Extract the [x, y] coordinate from the center of the cell holding the provided text.  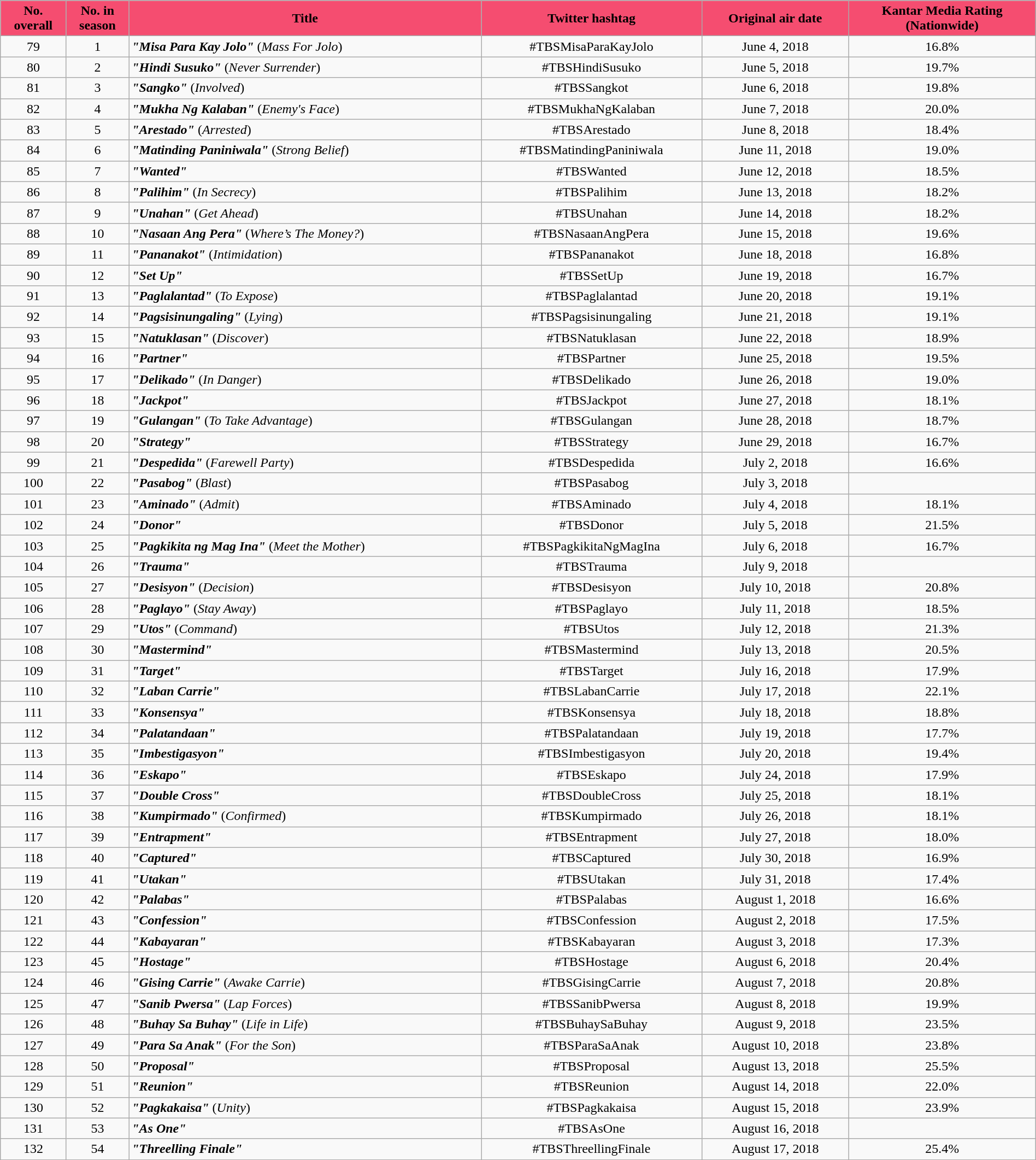
97 [33, 421]
10 [97, 233]
4 [97, 109]
"Partner" [305, 359]
"Mastermind" [305, 650]
#TBSCaptured [591, 858]
July 10, 2018 [775, 587]
#TBSProposal [591, 1066]
"Nasaan Ang Pera" (Where’s The Money?) [305, 233]
#TBSJackpot [591, 400]
79 [33, 46]
#TBSSanibPwersa [591, 1004]
113 [33, 754]
35 [97, 754]
"As One" [305, 1128]
July 4, 2018 [775, 504]
44 [97, 941]
"Hostage" [305, 962]
51 [97, 1087]
"Captured" [305, 858]
#TBSPalatandaan [591, 733]
#TBSDelikado [591, 379]
July 3, 2018 [775, 483]
118 [33, 858]
July 12, 2018 [775, 629]
19.8% [942, 88]
"Sangko" (Involved) [305, 88]
132 [33, 1149]
111 [33, 712]
"Pananakot" (Intimidation) [305, 254]
112 [33, 733]
"Double Cross" [305, 795]
No. inseason [97, 19]
123 [33, 962]
21.5% [942, 525]
47 [97, 1004]
92 [33, 317]
August 2, 2018 [775, 920]
#TBSKonsensya [591, 712]
#TBSImbestigasyon [591, 754]
32 [97, 692]
"Palatandaan" [305, 733]
"Konsensya" [305, 712]
14 [97, 317]
July 26, 2018 [775, 816]
#TBSNatuklasan [591, 338]
"Donor" [305, 525]
22.0% [942, 1087]
#TBSAsOne [591, 1128]
100 [33, 483]
88 [33, 233]
July 2, 2018 [775, 462]
19 [97, 421]
28 [97, 608]
106 [33, 608]
July 31, 2018 [775, 878]
"Palabas" [305, 899]
#TBSEntrapment [591, 837]
90 [33, 275]
19.6% [942, 233]
18.4% [942, 130]
#TBSSangkot [591, 88]
#TBSUtakan [591, 878]
"Gulangan" (To Take Advantage) [305, 421]
1 [97, 46]
20 [97, 442]
#TBSUtos [591, 629]
"Kabayaran" [305, 941]
109 [33, 671]
86 [33, 192]
18.9% [942, 338]
June 25, 2018 [775, 359]
23 [97, 504]
23.9% [942, 1108]
31 [97, 671]
June 7, 2018 [775, 109]
June 11, 2018 [775, 150]
#TBSKabayaran [591, 941]
"Confession" [305, 920]
119 [33, 878]
#TBSMukhaNgKalaban [591, 109]
August 13, 2018 [775, 1066]
"Entrapment" [305, 837]
#TBSSetUp [591, 275]
33 [97, 712]
July 11, 2018 [775, 608]
June 5, 2018 [775, 67]
#TBSMastermind [591, 650]
June 21, 2018 [775, 317]
#TBSNasaanAngPera [591, 233]
125 [33, 1004]
July 16, 2018 [775, 671]
"Utakan" [305, 878]
26 [97, 566]
"Paglalantad" (To Expose) [305, 296]
Kantar Media Rating(Nationwide) [942, 19]
117 [33, 837]
25.5% [942, 1066]
#TBSKumpirmado [591, 816]
August 17, 2018 [775, 1149]
103 [33, 546]
"Reunion" [305, 1087]
52 [97, 1108]
"Jackpot" [305, 400]
#TBSDesisyon [591, 587]
August 15, 2018 [775, 1108]
June 13, 2018 [775, 192]
"Wanted" [305, 171]
August 9, 2018 [775, 1024]
July 9, 2018 [775, 566]
"Imbestigasyon" [305, 754]
17.7% [942, 733]
21 [97, 462]
84 [33, 150]
48 [97, 1024]
"Eskapo" [305, 775]
August 16, 2018 [775, 1128]
"Utos" (Command) [305, 629]
July 30, 2018 [775, 858]
#TBSMatindingPaniniwala [591, 150]
June 6, 2018 [775, 88]
August 3, 2018 [775, 941]
41 [97, 878]
"Natuklasan" (Discover) [305, 338]
"Unahan" (Get Ahead) [305, 213]
82 [33, 109]
Title [305, 19]
June 4, 2018 [775, 46]
22 [97, 483]
#TBSDespedida [591, 462]
"Trauma" [305, 566]
June 19, 2018 [775, 275]
130 [33, 1108]
#TBSParaSaAnak [591, 1045]
126 [33, 1024]
54 [97, 1149]
"Pasabog" (Blast) [305, 483]
105 [33, 587]
"Arestado" (Arrested) [305, 130]
122 [33, 941]
99 [33, 462]
27 [97, 587]
8 [97, 192]
"Pagsisinungaling" (Lying) [305, 317]
127 [33, 1045]
121 [33, 920]
29 [97, 629]
49 [97, 1045]
August 7, 2018 [775, 983]
23.5% [942, 1024]
6 [97, 150]
"Aminado" (Admit) [305, 504]
June 18, 2018 [775, 254]
Original air date [775, 19]
July 19, 2018 [775, 733]
18.8% [942, 712]
#TBSReunion [591, 1087]
19.7% [942, 67]
"Desisyon" (Decision) [305, 587]
July 27, 2018 [775, 837]
July 6, 2018 [775, 546]
13 [97, 296]
August 8, 2018 [775, 1004]
131 [33, 1128]
June 15, 2018 [775, 233]
#TBSHostage [591, 962]
"Paglayo" (Stay Away) [305, 608]
34 [97, 733]
36 [97, 775]
129 [33, 1087]
"Gising Carrie" (Awake Carrie) [305, 983]
"Para Sa Anak" (For the Son) [305, 1045]
#TBSArestado [591, 130]
17.5% [942, 920]
2 [97, 67]
#TBSStrategy [591, 442]
July 24, 2018 [775, 775]
22.1% [942, 692]
August 14, 2018 [775, 1087]
91 [33, 296]
7 [97, 171]
18 [97, 400]
128 [33, 1066]
19.9% [942, 1004]
#TBSGulangan [591, 421]
"Mukha Ng Kalaban" (Enemy's Face) [305, 109]
June 29, 2018 [775, 442]
104 [33, 566]
45 [97, 962]
11 [97, 254]
#TBSPalabas [591, 899]
#TBSTrauma [591, 566]
17 [97, 379]
"Sanib Pwersa" (Lap Forces) [305, 1004]
June 27, 2018 [775, 400]
"Kumpirmado" (Confirmed) [305, 816]
#TBSEskapo [591, 775]
#TBSWanted [591, 171]
"Proposal" [305, 1066]
96 [33, 400]
19.4% [942, 754]
"Pagkakaisa" (Unity) [305, 1108]
July 18, 2018 [775, 712]
"Misa Para Kay Jolo" (Mass For Jolo) [305, 46]
25.4% [942, 1149]
42 [97, 899]
5 [97, 130]
16 [97, 359]
9 [97, 213]
#TBSMisaParaKayJolo [591, 46]
June 20, 2018 [775, 296]
37 [97, 795]
20.5% [942, 650]
July 5, 2018 [775, 525]
#TBSGisingCarrie [591, 983]
19.5% [942, 359]
3 [97, 88]
#TBSPananakot [591, 254]
20.4% [942, 962]
#TBSPalihim [591, 192]
110 [33, 692]
July 13, 2018 [775, 650]
101 [33, 504]
#TBSDoubleCross [591, 795]
108 [33, 650]
"Matinding Paniniwala" (Strong Belief) [305, 150]
June 8, 2018 [775, 130]
#TBSConfession [591, 920]
85 [33, 171]
"Laban Carrie" [305, 692]
116 [33, 816]
#TBSDonor [591, 525]
23.8% [942, 1045]
#TBSPaglalantad [591, 296]
83 [33, 130]
Twitter hashtag [591, 19]
"Hindi Susuko" (Never Surrender) [305, 67]
12 [97, 275]
81 [33, 88]
"Threelling Finale" [305, 1149]
"Despedida" (Farewell Party) [305, 462]
38 [97, 816]
"Pagkikita ng Mag Ina" (Meet the Mother) [305, 546]
94 [33, 359]
#TBSHindiSusuko [591, 67]
#TBSBuhaySaBuhay [591, 1024]
115 [33, 795]
#TBSPaglayo [591, 608]
#TBSPasabog [591, 483]
June 22, 2018 [775, 338]
"Strategy" [305, 442]
98 [33, 442]
June 12, 2018 [775, 171]
#TBSUnahan [591, 213]
114 [33, 775]
#TBSLabanCarrie [591, 692]
16.9% [942, 858]
18.7% [942, 421]
18.0% [942, 837]
24 [97, 525]
June 26, 2018 [775, 379]
89 [33, 254]
July 20, 2018 [775, 754]
#TBSThreellingFinale [591, 1149]
93 [33, 338]
#TBSAminado [591, 504]
17.3% [942, 941]
"Delikado" (In Danger) [305, 379]
124 [33, 983]
"Palihim" (In Secrecy) [305, 192]
#TBSPagkakaisa [591, 1108]
107 [33, 629]
#TBSTarget [591, 671]
46 [97, 983]
43 [97, 920]
120 [33, 899]
"Target" [305, 671]
21.3% [942, 629]
June 14, 2018 [775, 213]
#TBSPagsisinungaling [591, 317]
15 [97, 338]
40 [97, 858]
39 [97, 837]
August 1, 2018 [775, 899]
July 17, 2018 [775, 692]
"Buhay Sa Buhay" (Life in Life) [305, 1024]
July 25, 2018 [775, 795]
"Set Up" [305, 275]
80 [33, 67]
June 28, 2018 [775, 421]
August 6, 2018 [775, 962]
#TBSPagkikitaNgMagIna [591, 546]
102 [33, 525]
87 [33, 213]
17.4% [942, 878]
20.0% [942, 109]
30 [97, 650]
95 [33, 379]
No.overall [33, 19]
#TBSPartner [591, 359]
25 [97, 546]
August 10, 2018 [775, 1045]
53 [97, 1128]
50 [97, 1066]
